Locate the cell with the specified text and output its (x, y) center coordinate. 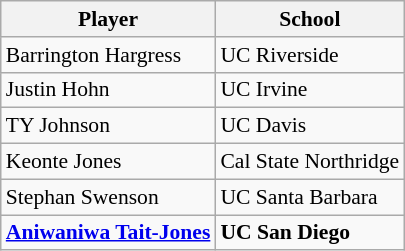
UC Riverside (310, 55)
Justin Hohn (108, 90)
Barrington Hargress (108, 55)
UC Santa Barbara (310, 197)
Player (108, 19)
UC Davis (310, 126)
Cal State Northridge (310, 162)
UC San Diego (310, 233)
Stephan Swenson (108, 197)
Keonte Jones (108, 162)
UC Irvine (310, 90)
Aniwaniwa Tait-Jones (108, 233)
TY Johnson (108, 126)
School (310, 19)
